Locate the cell with the specified text and output its (x, y) center coordinate. 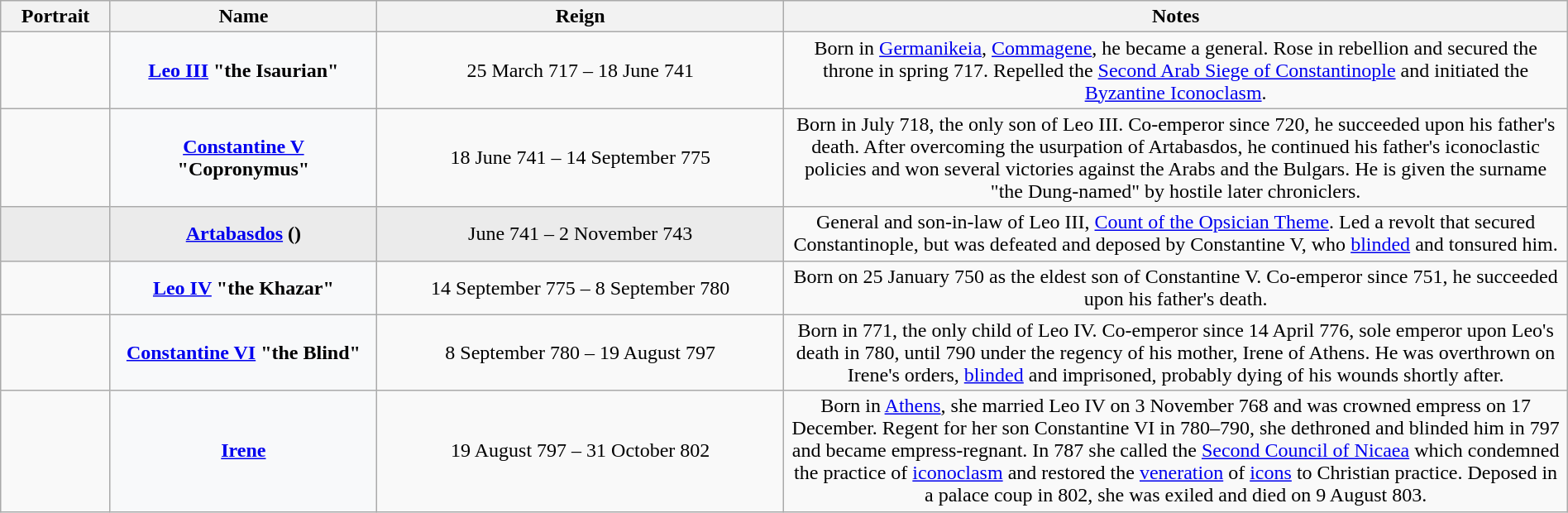
Reign (581, 17)
14 September 775 – 8 September 780 (581, 288)
Portrait (56, 17)
Leo IV "the Khazar" (243, 288)
Irene (243, 451)
18 June 741 – 14 September 775 (581, 157)
Notes (1176, 17)
19 August 797 – 31 October 802 (581, 451)
25 March 717 – 18 June 741 (581, 70)
Leo III "the Isaurian" (243, 70)
Constantine V "Copronymus" (243, 157)
Constantine VI "the Blind" (243, 352)
Born on 25 January 750 as the eldest son of Constantine V. Co-emperor since 751, he succeeded upon his father's death. (1176, 288)
Name (243, 17)
June 741 – 2 November 743 (581, 233)
Artabasdos () (243, 233)
8 September 780 – 19 August 797 (581, 352)
